Scan for the cell matching the given text and deliver its [x, y] coordinate at center. 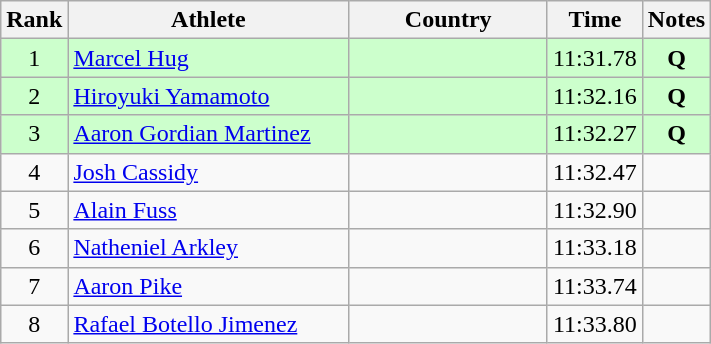
11:33.18 [594, 248]
8 [34, 324]
Time [594, 20]
Aaron Gordian Martinez [208, 134]
11:33.80 [594, 324]
5 [34, 210]
Josh Cassidy [208, 172]
4 [34, 172]
11:33.74 [594, 286]
Country [448, 20]
Aaron Pike [208, 286]
6 [34, 248]
7 [34, 286]
11:32.27 [594, 134]
3 [34, 134]
11:32.16 [594, 96]
Rafael Botello Jimenez [208, 324]
Marcel Hug [208, 58]
1 [34, 58]
Natheniel Arkley [208, 248]
11:31.78 [594, 58]
Athlete [208, 20]
Rank [34, 20]
11:32.90 [594, 210]
11:32.47 [594, 172]
Hiroyuki Yamamoto [208, 96]
Alain Fuss [208, 210]
2 [34, 96]
Notes [676, 20]
